Find where the given text appears and provide that cell's center as (X, Y) coordinate. 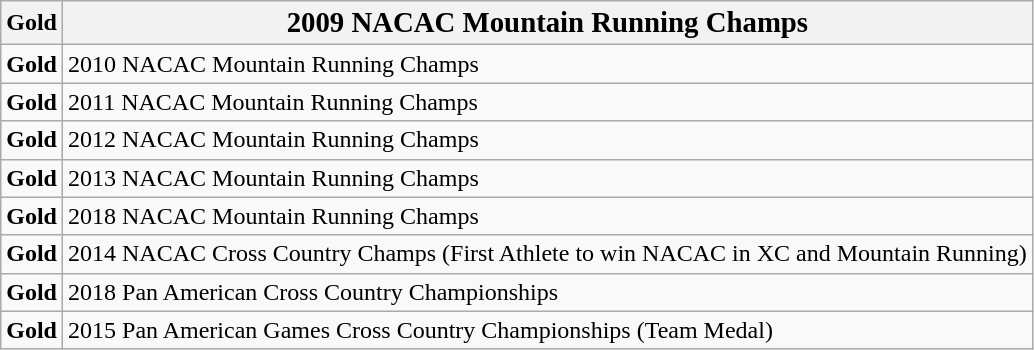
2015 Pan American Games Cross Country Championships (Team Medal) (548, 330)
2018 NACAC Mountain Running Champs (548, 216)
2014 NACAC Cross Country Champs (First Athlete to win NACAC in XC and Mountain Running) (548, 254)
2012 NACAC Mountain Running Champs (548, 140)
2009 NACAC Mountain Running Champs (548, 23)
2010 NACAC Mountain Running Champs (548, 64)
2011 NACAC Mountain Running Champs (548, 102)
2018 Pan American Cross Country Championships (548, 292)
2013 NACAC Mountain Running Champs (548, 178)
